Provide the [X, Y] coordinate of the cell's center where the given text is located.  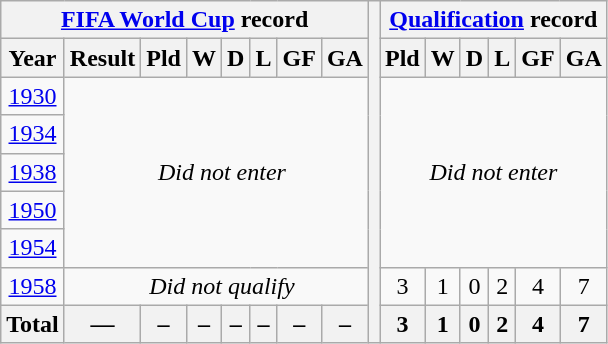
Year [33, 58]
1930 [33, 96]
— [102, 324]
1938 [33, 172]
1958 [33, 286]
1950 [33, 210]
FIFA World Cup record [185, 20]
1934 [33, 134]
Result [102, 58]
Total [33, 324]
1954 [33, 248]
Did not qualify [222, 286]
Qualification record [494, 20]
